Locate the cell with the specified text and output its (X, Y) center coordinate. 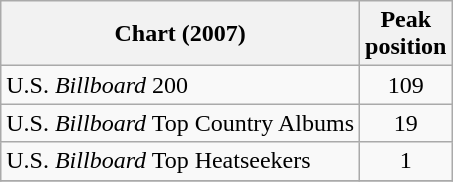
19 (406, 123)
109 (406, 85)
Chart (2007) (180, 34)
1 (406, 161)
U.S. Billboard Top Heatseekers (180, 161)
U.S. Billboard 200 (180, 85)
Peakposition (406, 34)
U.S. Billboard Top Country Albums (180, 123)
